Output the [X, Y] coordinate of the center of the cell containing the given text.  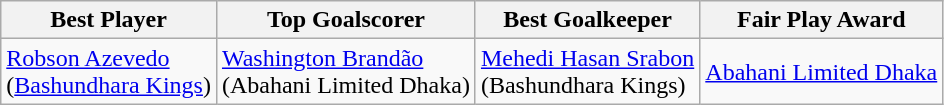
Mehedi Hasan Srabon(Bashundhara Kings) [587, 72]
Robson Azevedo(Bashundhara Kings) [109, 72]
Best Player [109, 20]
Abahani Limited Dhaka [822, 72]
Top Goalscorer [346, 20]
Washington Brandão(Abahani Limited Dhaka) [346, 72]
Fair Play Award [822, 20]
Best Goalkeeper [587, 20]
